Find where the given text appears and provide that cell's center as [X, Y] coordinate. 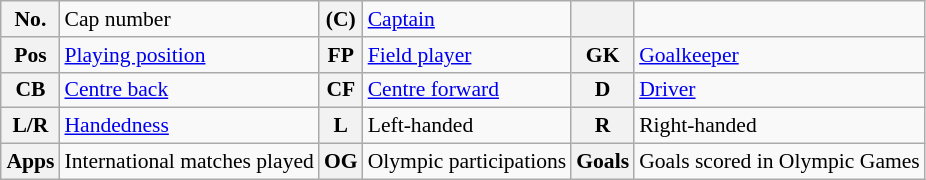
Field player [468, 55]
OG [341, 162]
Right-handed [780, 126]
Driver [780, 90]
Cap number [188, 19]
D [602, 90]
GK [602, 55]
Olympic participations [468, 162]
CF [341, 90]
International matches played [188, 162]
Goals scored in Olympic Games [780, 162]
CB [30, 90]
Centre back [188, 90]
Centre forward [468, 90]
Playing position [188, 55]
Handedness [188, 126]
L/R [30, 126]
Captain [468, 19]
No. [30, 19]
FP [341, 55]
Pos [30, 55]
(C) [341, 19]
R [602, 126]
Left-handed [468, 126]
Goalkeeper [780, 55]
Goals [602, 162]
L [341, 126]
Apps [30, 162]
